Search for the cell housing the specified text and yield its [x, y] center coordinate. 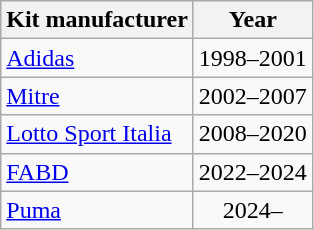
2002–2007 [252, 96]
2024– [252, 210]
Kit manufacturer [98, 20]
1998–2001 [252, 58]
Year [252, 20]
Lotto Sport Italia [98, 134]
Mitre [98, 96]
Adidas [98, 58]
Puma [98, 210]
FABD [98, 172]
2008–2020 [252, 134]
2022–2024 [252, 172]
